Find where the given text appears and provide that cell's center as (x, y) coordinate. 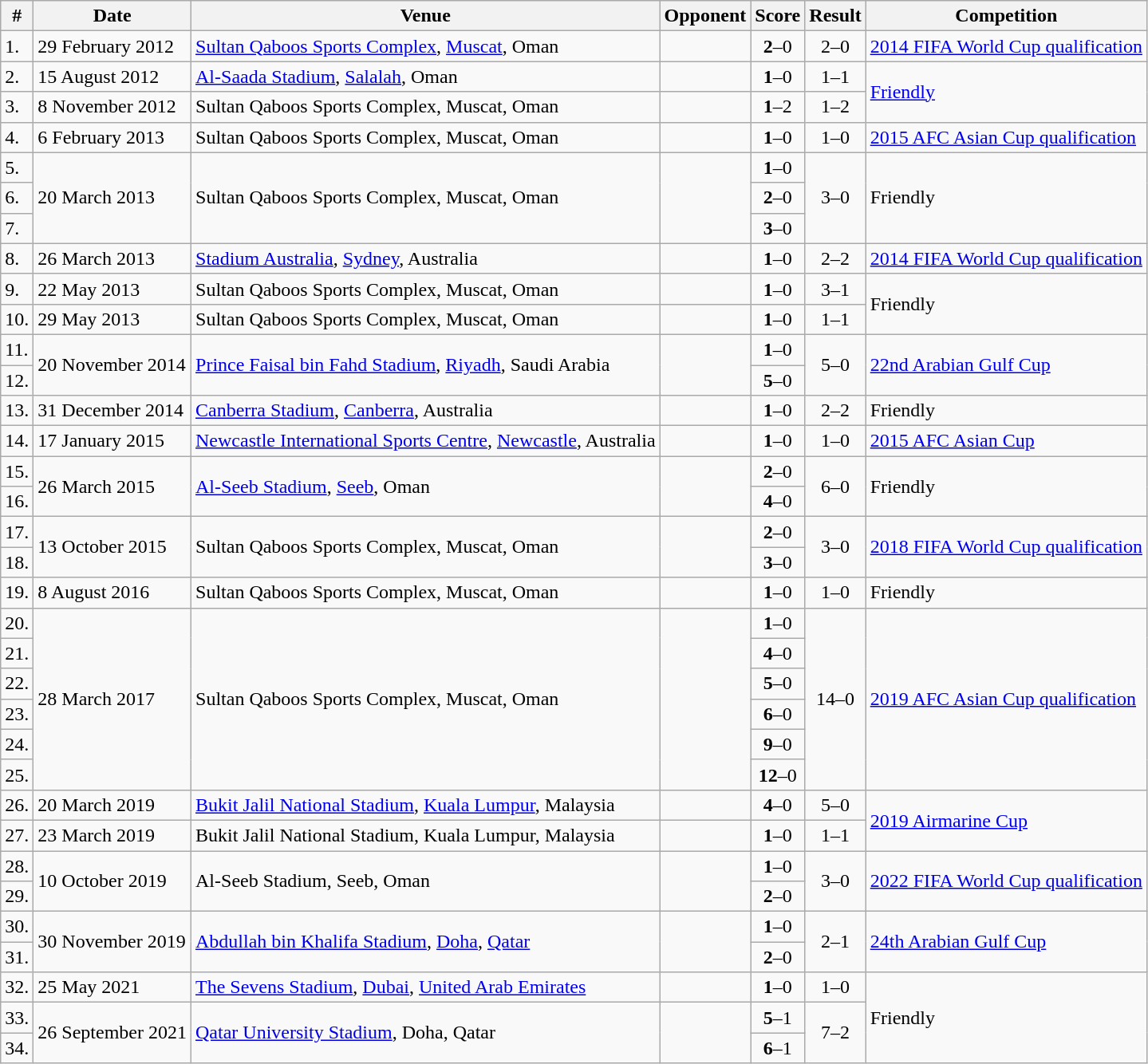
21. (18, 653)
2–1 (835, 942)
Canberra Stadium, Canberra, Australia (426, 411)
2015 AFC Asian Cup qualification (1006, 137)
26 March 2015 (112, 487)
The Sevens Stadium, Dubai, United Arab Emirates (426, 987)
26 March 2013 (112, 258)
14–0 (835, 699)
Competition (1006, 16)
9–0 (778, 744)
24th Arabian Gulf Cup (1006, 942)
20. (18, 623)
3–1 (835, 289)
6 February 2013 (112, 137)
9. (18, 289)
31 December 2014 (112, 411)
Abdullah bin Khalifa Stadium, Doha, Qatar (426, 942)
11. (18, 349)
29 February 2012 (112, 46)
28 March 2017 (112, 699)
2022 FIFA World Cup qualification (1006, 881)
20 March 2013 (112, 198)
6. (18, 198)
33. (18, 1018)
29. (18, 897)
22nd Arabian Gulf Cup (1006, 365)
31. (18, 957)
13 October 2015 (112, 547)
25. (18, 774)
5. (18, 167)
30 November 2019 (112, 942)
5–1 (778, 1018)
2018 FIFA World Cup qualification (1006, 547)
22 May 2013 (112, 289)
8. (18, 258)
10 October 2019 (112, 881)
Date (112, 16)
12. (18, 380)
10. (18, 319)
Stadium Australia, Sydney, Australia (426, 258)
15 August 2012 (112, 77)
24. (18, 744)
16. (18, 502)
32. (18, 987)
2. (18, 77)
8 August 2016 (112, 593)
20 March 2019 (112, 805)
7–2 (835, 1033)
Newcastle International Sports Centre, Newcastle, Australia (426, 441)
23. (18, 714)
2019 AFC Asian Cup qualification (1006, 699)
34. (18, 1048)
17 January 2015 (112, 441)
25 May 2021 (112, 987)
1. (18, 46)
26 September 2021 (112, 1033)
Opponent (705, 16)
29 May 2013 (112, 319)
7. (18, 228)
18. (18, 562)
28. (18, 865)
Qatar University Stadium, Doha, Qatar (426, 1033)
26. (18, 805)
3. (18, 107)
20 November 2014 (112, 365)
6–1 (778, 1048)
8 November 2012 (112, 107)
Result (835, 16)
12–0 (778, 774)
4. (18, 137)
19. (18, 593)
2019 Airmarine Cup (1006, 820)
17. (18, 532)
15. (18, 471)
Al-Saada Stadium, Salalah, Oman (426, 77)
Venue (426, 16)
22. (18, 684)
# (18, 16)
30. (18, 927)
Score (778, 16)
23 March 2019 (112, 835)
13. (18, 411)
27. (18, 835)
14. (18, 441)
Prince Faisal bin Fahd Stadium, Riyadh, Saudi Arabia (426, 365)
2015 AFC Asian Cup (1006, 441)
